Search for the cell housing the specified text and yield its [X, Y] center coordinate. 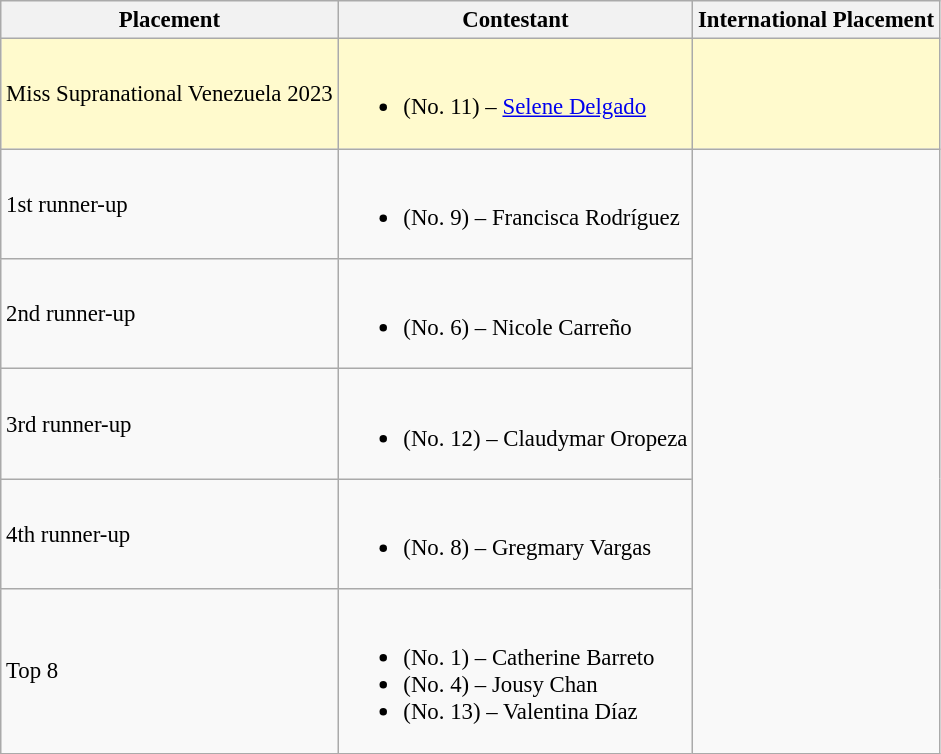
3rd runner-up [170, 424]
Top 8 [170, 671]
(No. 9) – Francisca Rodríguez [516, 204]
4th runner-up [170, 534]
Contestant [516, 20]
(No. 1) – Catherine Barreto (No. 4) – Jousy Chan (No. 13) – Valentina Díaz [516, 671]
(No. 12) – Claudymar Oropeza [516, 424]
(No. 8) – Gregmary Vargas [516, 534]
1st runner-up [170, 204]
2nd runner-up [170, 314]
International Placement [816, 20]
(No. 11) – Selene Delgado [516, 94]
Miss Supranational Venezuela 2023 [170, 94]
(No. 6) – Nicole Carreño [516, 314]
Placement [170, 20]
